Pinpoint the cell where the given text exists, returning its [X, Y] midpoint coordinate. 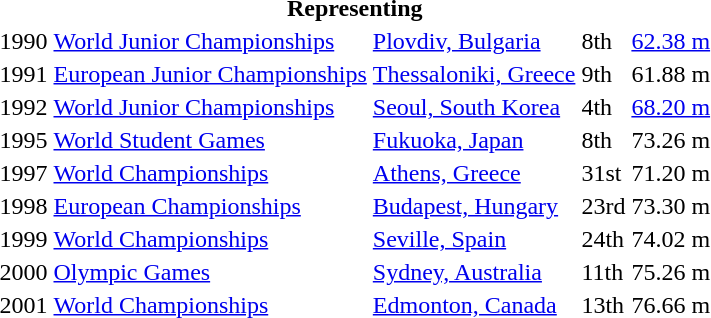
31st [604, 173]
24th [604, 239]
23rd [604, 206]
9th [604, 74]
Athens, Greece [474, 173]
Seville, Spain [474, 239]
Thessaloniki, Greece [474, 74]
Sydney, Australia [474, 272]
Fukuoka, Japan [474, 140]
Olympic Games [210, 272]
Budapest, Hungary [474, 206]
World Student Games [210, 140]
11th [604, 272]
European Championships [210, 206]
Plovdiv, Bulgaria [474, 41]
4th [604, 107]
European Junior Championships [210, 74]
Seoul, South Korea [474, 107]
